Determine the [x, y] coordinate at the center of the cell enclosing the given text.  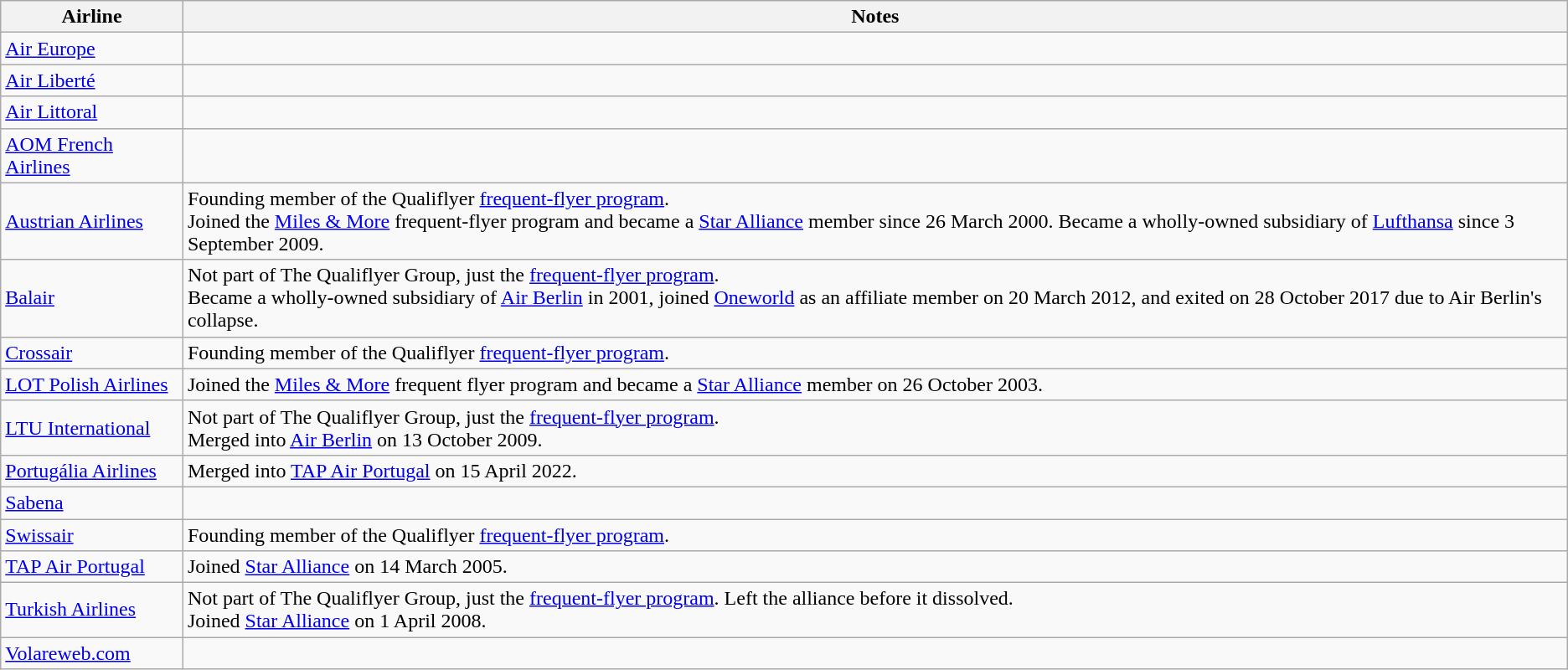
Swissair [92, 535]
TAP Air Portugal [92, 567]
Balair [92, 298]
Not part of The Qualiflyer Group, just the frequent-flyer program.Merged into Air Berlin on 13 October 2009. [874, 427]
Notes [874, 17]
Air Europe [92, 49]
Merged into TAP Air Portugal on 15 April 2022. [874, 471]
Airline [92, 17]
Sabena [92, 502]
Joined the Miles & More frequent flyer program and became a Star Alliance member on 26 October 2003. [874, 384]
Volareweb.com [92, 653]
Joined Star Alliance on 14 March 2005. [874, 567]
LOT Polish Airlines [92, 384]
Turkish Airlines [92, 610]
AOM French Airlines [92, 156]
Air Littoral [92, 112]
LTU International [92, 427]
Not part of The Qualiflyer Group, just the frequent-flyer program. Left the alliance before it dissolved.Joined Star Alliance on 1 April 2008. [874, 610]
Crossair [92, 353]
Austrian Airlines [92, 221]
Portugália Airlines [92, 471]
Air Liberté [92, 80]
